Return (x, y) of the center of cell containing provided text 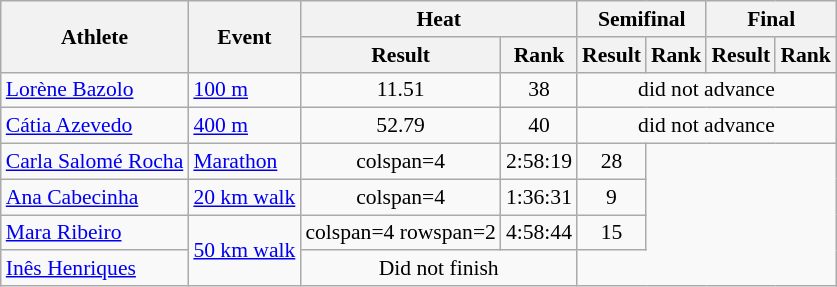
Final (770, 19)
15 (612, 233)
Event (244, 36)
9 (612, 197)
Marathon (244, 162)
2:58:19 (539, 162)
40 (539, 126)
4:58:44 (539, 233)
Lorène Bazolo (95, 90)
Heat (438, 19)
38 (539, 90)
Ana Cabecinha (95, 197)
Carla Salomé Rocha (95, 162)
Inês Henriques (95, 269)
Mara Ribeiro (95, 233)
400 m (244, 126)
28 (612, 162)
100 m (244, 90)
20 km walk (244, 197)
1:36:31 (539, 197)
50 km walk (244, 250)
Athlete (95, 36)
Semifinal (642, 19)
11.51 (400, 90)
Did not finish (438, 269)
Cátia Azevedo (95, 126)
52.79 (400, 126)
colspan=4 rowspan=2 (400, 233)
